Search for the cell housing the specified text and yield its (x, y) center coordinate. 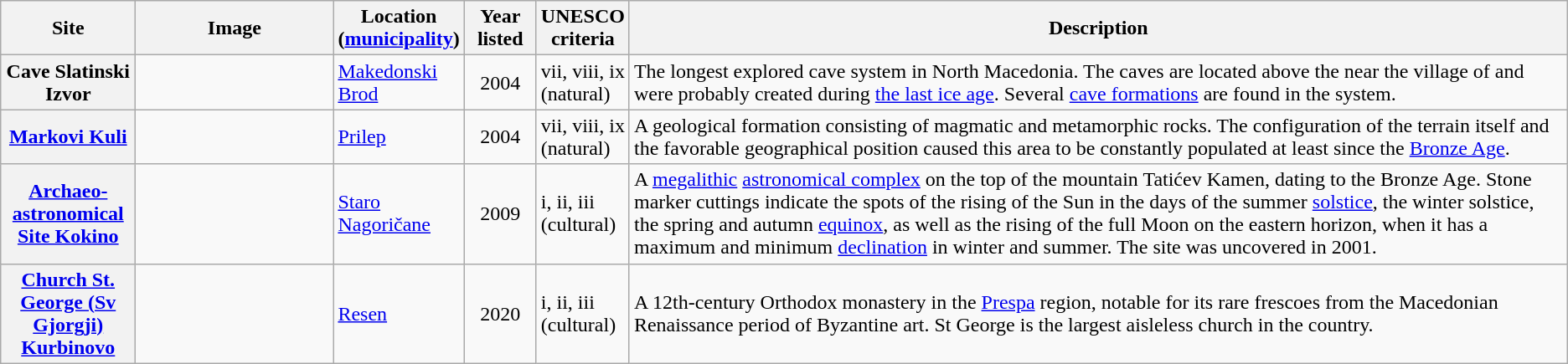
Markovi Kuli (69, 137)
Description (1098, 28)
Makedonski Brod (399, 82)
Location (municipality) (399, 28)
Prilep (399, 137)
Resen (399, 313)
2009 (500, 214)
Archaeo-astronomical Site Kokino (69, 214)
Staro Nagoričane (399, 214)
Year listed (500, 28)
Cave Slatinski Izvor (69, 82)
2020 (500, 313)
Image (235, 28)
Site (69, 28)
Church St. George (Sv Gjorgji) Kurbinovo (69, 313)
UNESCO criteria (583, 28)
